Scan for the cell matching the given text and deliver its [X, Y] coordinate at center. 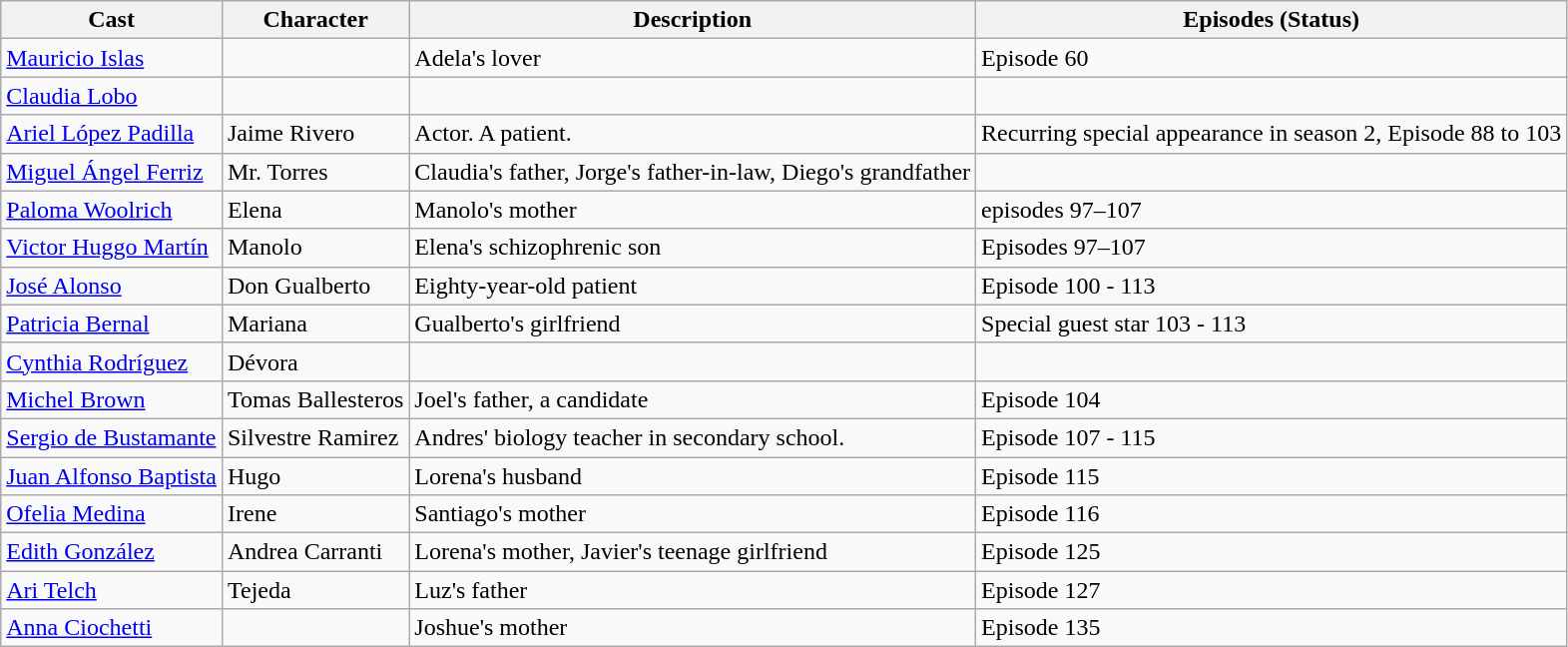
Silvestre Ramirez [315, 437]
Michel Brown [112, 399]
Anna Ciochetti [112, 628]
episodes 97–107 [1272, 210]
Ari Telch [112, 590]
Episode 104 [1272, 399]
Dévora [315, 361]
Tomas Ballesteros [315, 399]
Special guest star 103 - 113 [1272, 323]
Episode 116 [1272, 514]
Sergio de Bustamante [112, 437]
Tejeda [315, 590]
Episode 135 [1272, 628]
Episodes (Status) [1272, 20]
Episode 127 [1272, 590]
Lorena's husband [693, 476]
Ariel López Padilla [112, 134]
Joel's father, a candidate [693, 399]
Elena's schizophrenic son [693, 248]
Mr. Torres [315, 172]
Episode 115 [1272, 476]
Manolo's mother [693, 210]
Don Gualberto [315, 286]
Andrea Carranti [315, 552]
Edith González [112, 552]
Juan Alfonso Baptista [112, 476]
Character [315, 20]
Mariana [315, 323]
Paloma Woolrich [112, 210]
Actor. A patient. [693, 134]
Elena [315, 210]
Episode 60 [1272, 58]
Miguel Ángel Ferriz [112, 172]
Mauricio Islas [112, 58]
Luz's father [693, 590]
Santiago's mother [693, 514]
José Alonso [112, 286]
Description [693, 20]
Ofelia Medina [112, 514]
Claudia's father, Jorge's father-in-law, Diego's grandfather [693, 172]
Episodes 97–107 [1272, 248]
Cast [112, 20]
Victor Huggo Martín [112, 248]
Episode 125 [1272, 552]
Irene [315, 514]
Cynthia Rodríguez [112, 361]
Hugo [315, 476]
Gualberto's girlfriend [693, 323]
Episode 107 - 115 [1272, 437]
Manolo [315, 248]
Episode 100 - 113 [1272, 286]
Jaime Rivero [315, 134]
Lorena's mother, Javier's teenage girlfriend [693, 552]
Adela's lover [693, 58]
Patricia Bernal [112, 323]
Andres' biology teacher in secondary school. [693, 437]
Claudia Lobo [112, 96]
Recurring special appearance in season 2, Episode 88 to 103 [1272, 134]
Eighty-year-old patient [693, 286]
Joshue's mother [693, 628]
